Return [X, Y] of the center of cell containing provided text 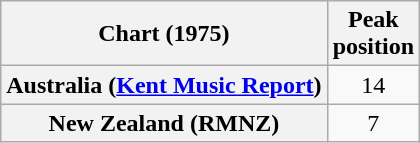
Australia (Kent Music Report) [164, 85]
7 [373, 123]
New Zealand (RMNZ) [164, 123]
Chart (1975) [164, 34]
Peakposition [373, 34]
14 [373, 85]
